Extract the (x, y) coordinate from the center of the cell holding the provided text.  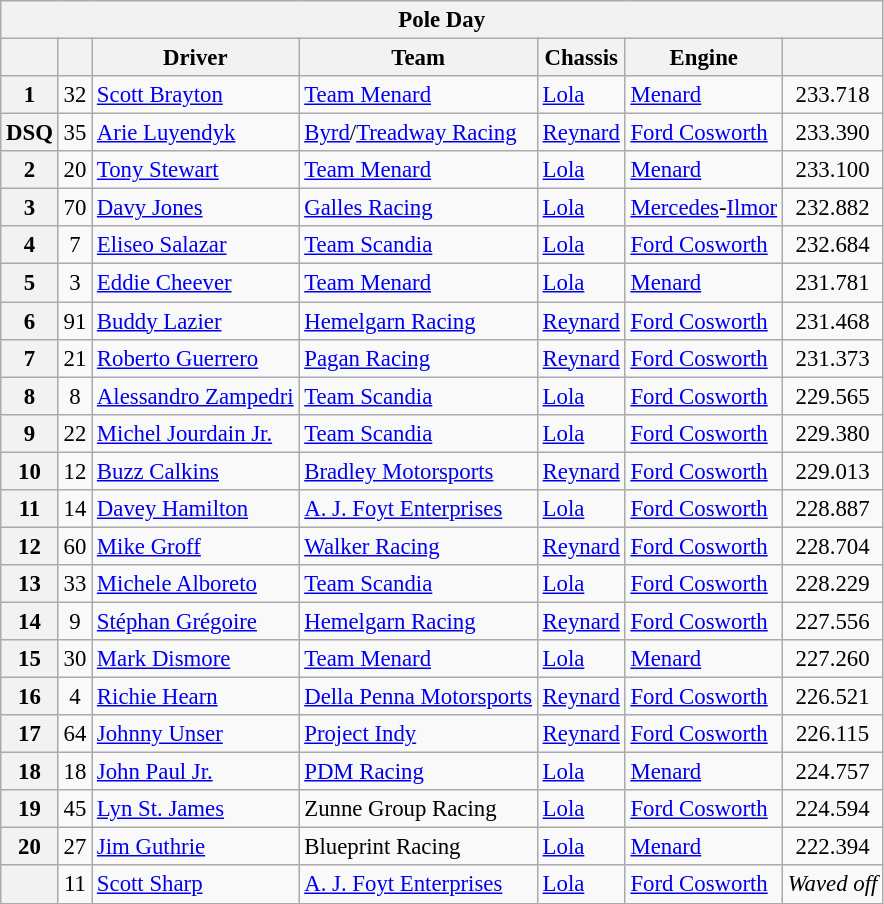
Della Penna Motorsports (418, 697)
Buzz Calkins (196, 471)
233.718 (832, 95)
Davey Hamilton (196, 509)
70 (74, 208)
228.704 (832, 546)
Zunne Group Racing (418, 809)
John Paul Jr. (196, 772)
222.394 (832, 847)
224.757 (832, 772)
Byrd/Treadway Racing (418, 133)
232.882 (832, 208)
Driver (196, 58)
Johnny Unser (196, 734)
Galles Racing (418, 208)
231.468 (832, 321)
Richie Hearn (196, 697)
2 (30, 170)
Eliseo Salazar (196, 245)
229.565 (832, 396)
Tony Stewart (196, 170)
32 (74, 95)
6 (30, 321)
Scott Sharp (196, 885)
Mercedes-Ilmor (704, 208)
Mark Dismore (196, 659)
19 (30, 809)
227.260 (832, 659)
PDM Racing (418, 772)
228.229 (832, 584)
Pagan Racing (418, 358)
45 (74, 809)
231.781 (832, 283)
226.521 (832, 697)
Chassis (581, 58)
10 (30, 471)
229.380 (832, 433)
Project Indy (418, 734)
16 (30, 697)
Davy Jones (196, 208)
Mike Groff (196, 546)
Scott Brayton (196, 95)
30 (74, 659)
DSQ (30, 133)
5 (30, 283)
Walker Racing (418, 546)
17 (30, 734)
Arie Luyendyk (196, 133)
Michel Jourdain Jr. (196, 433)
233.100 (832, 170)
Eddie Cheever (196, 283)
Alessandro Zampedri (196, 396)
Buddy Lazier (196, 321)
Jim Guthrie (196, 847)
27 (74, 847)
226.115 (832, 734)
229.013 (832, 471)
Waved off (832, 885)
33 (74, 584)
Stéphan Grégoire (196, 621)
Engine (704, 58)
Lyn St. James (196, 809)
232.684 (832, 245)
Blueprint Racing (418, 847)
227.556 (832, 621)
64 (74, 734)
60 (74, 546)
15 (30, 659)
35 (74, 133)
13 (30, 584)
231.373 (832, 358)
21 (74, 358)
224.594 (832, 809)
22 (74, 433)
Roberto Guerrero (196, 358)
Bradley Motorsports (418, 471)
Team (418, 58)
228.887 (832, 509)
1 (30, 95)
233.390 (832, 133)
Michele Alboreto (196, 584)
Pole Day (442, 20)
91 (74, 321)
